Output the (x, y) coordinate of the center of the cell containing the given text.  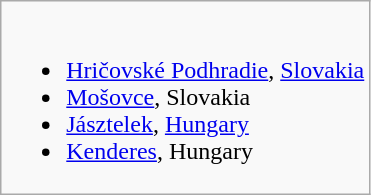
Hričovské Podhradie, Slovakia Mošovce, Slovakia Jásztelek, Hungary Kenderes, Hungary (186, 98)
